Scan for the cell matching the given text and deliver its (x, y) coordinate at center. 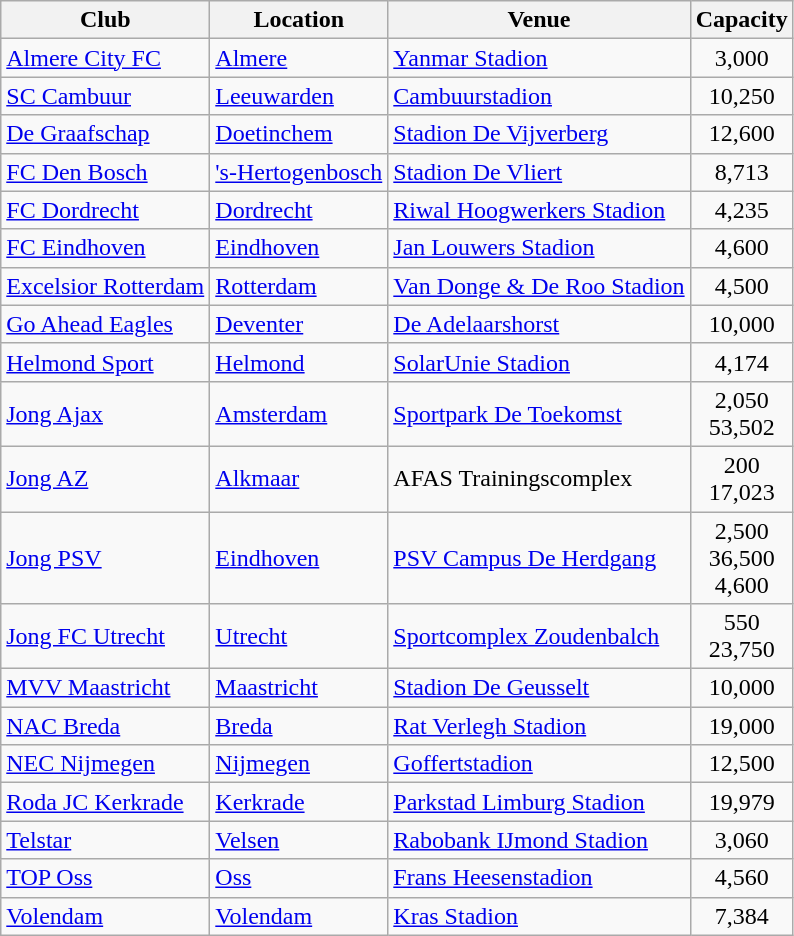
Stadion De Vijverberg (539, 134)
Goffertstadion (539, 764)
Van Donge & De Roo Stadion (539, 286)
Leeuwarden (299, 96)
Kerkrade (299, 802)
FC Den Bosch (106, 172)
Nijmegen (299, 764)
Venue (539, 20)
Cambuurstadion (539, 96)
Almere (299, 58)
3,060 (742, 840)
Oss (299, 878)
Rat Verlegh Stadion (539, 726)
4,174 (742, 362)
Rotterdam (299, 286)
2,50036,5004,600 (742, 558)
10,250 (742, 96)
20017,023 (742, 478)
TOP Oss (106, 878)
Jong PSV (106, 558)
Maastricht (299, 688)
Alkmaar (299, 478)
SolarUnie Stadion (539, 362)
Kras Stadion (539, 916)
Yanmar Stadion (539, 58)
Sportpark De Toekomst (539, 414)
AFAS Trainingscomplex (539, 478)
Telstar (106, 840)
Jong AZ (106, 478)
12,500 (742, 764)
3,000 (742, 58)
Utrecht (299, 636)
De Adelaarshorst (539, 324)
19,000 (742, 726)
Excelsior Rotterdam (106, 286)
De Graafschap (106, 134)
19,979 (742, 802)
4,600 (742, 248)
MVV Maastricht (106, 688)
Frans Heesenstadion (539, 878)
SC Cambuur (106, 96)
Helmond (299, 362)
8,713 (742, 172)
Velsen (299, 840)
Rabobank IJmond Stadion (539, 840)
Club (106, 20)
's-Hertogenbosch (299, 172)
4,560 (742, 878)
Doetinchem (299, 134)
Helmond Sport (106, 362)
NAC Breda (106, 726)
PSV Campus De Herdgang (539, 558)
Parkstad Limburg Stadion (539, 802)
Stadion De Vliert (539, 172)
Breda (299, 726)
Jan Louwers Stadion (539, 248)
Sportcomplex Zoudenbalch (539, 636)
Jong Ajax (106, 414)
Amsterdam (299, 414)
Riwal Hoogwerkers Stadion (539, 210)
Stadion De Geusselt (539, 688)
12,600 (742, 134)
Deventer (299, 324)
Roda JC Kerkrade (106, 802)
Capacity (742, 20)
4,500 (742, 286)
FC Eindhoven (106, 248)
NEC Nijmegen (106, 764)
55023,750 (742, 636)
FC Dordrecht (106, 210)
4,235 (742, 210)
Location (299, 20)
7,384 (742, 916)
Dordrecht (299, 210)
Jong FC Utrecht (106, 636)
Go Ahead Eagles (106, 324)
Almere City FC (106, 58)
2,05053,502 (742, 414)
